Pinpoint the cell where the given text exists, returning its [X, Y] midpoint coordinate. 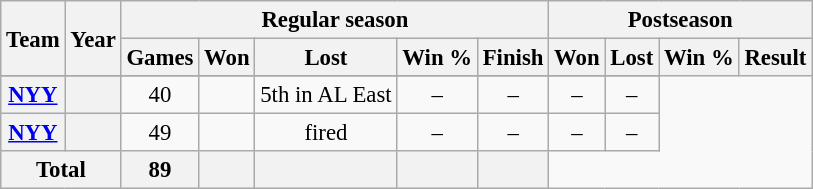
89 [160, 170]
Total [61, 170]
Team [33, 38]
Result [776, 58]
fired [326, 133]
Finish [512, 58]
5th in AL East [326, 95]
49 [160, 133]
Games [160, 58]
Regular season [335, 20]
40 [160, 95]
Year [93, 38]
Postseason [680, 20]
